For the text-containing cell, return its midpoint in [x, y] coordinate format. 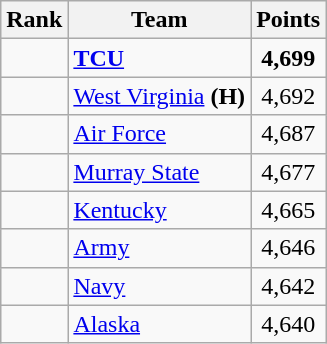
4,642 [288, 286]
4,699 [288, 58]
West Virginia (H) [160, 96]
Army [160, 248]
Navy [160, 286]
Kentucky [160, 210]
4,646 [288, 248]
Points [288, 20]
4,640 [288, 324]
Rank [34, 20]
TCU [160, 58]
4,687 [288, 134]
Murray State [160, 172]
Alaska [160, 324]
4,692 [288, 96]
Team [160, 20]
Air Force [160, 134]
4,665 [288, 210]
4,677 [288, 172]
